Locate the cell with the specified text and output its (X, Y) center coordinate. 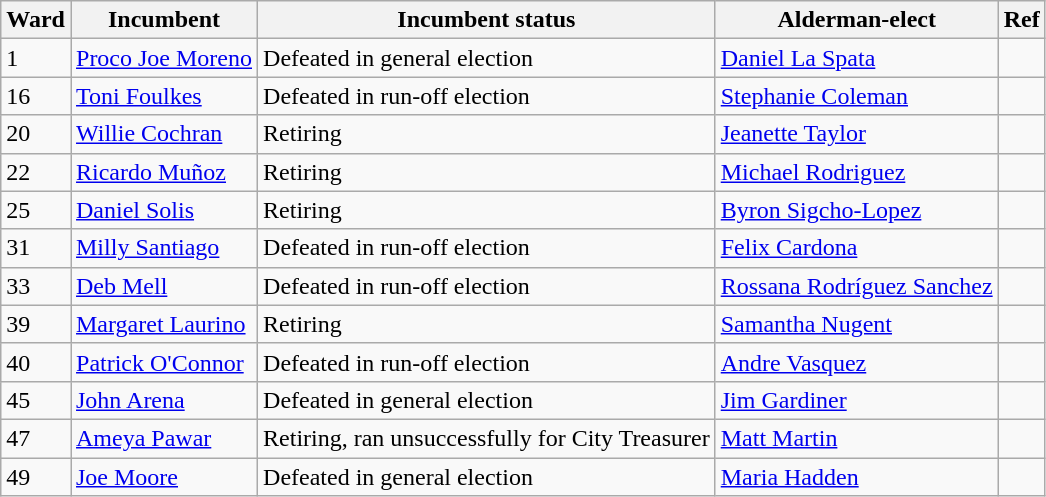
Deb Mell (164, 286)
45 (36, 400)
Willie Cochran (164, 134)
Joe Moore (164, 477)
40 (36, 362)
Maria Hadden (856, 477)
Michael Rodriguez (856, 172)
Daniel La Spata (856, 58)
47 (36, 438)
Andre Vasquez (856, 362)
Retiring, ran unsuccessfully for City Treasurer (487, 438)
Byron Sigcho-Lopez (856, 210)
Margaret Laurino (164, 324)
Proco Joe Moreno (164, 58)
Samantha Nugent (856, 324)
20 (36, 134)
22 (36, 172)
Ref (1022, 20)
31 (36, 248)
1 (36, 58)
33 (36, 286)
16 (36, 96)
49 (36, 477)
Felix Cardona (856, 248)
Ward (36, 20)
John Arena (164, 400)
Incumbent (164, 20)
Incumbent status (487, 20)
Daniel Solis (164, 210)
Jeanette Taylor (856, 134)
Alderman-elect (856, 20)
Toni Foulkes (164, 96)
Ameya Pawar (164, 438)
39 (36, 324)
25 (36, 210)
Milly Santiago (164, 248)
Rossana Rodríguez Sanchez (856, 286)
Jim Gardiner (856, 400)
Patrick O'Connor (164, 362)
Ricardo Muñoz (164, 172)
Matt Martin (856, 438)
Stephanie Coleman (856, 96)
